Output the [x, y] coordinate of the center of the cell containing the given text.  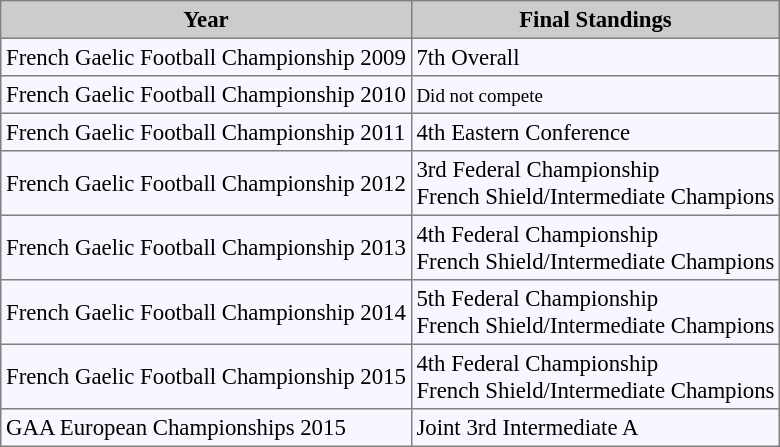
Final Standings [596, 20]
5th Federal ChampionshipFrench Shield/Intermediate Champions [596, 312]
French Gaelic Football Championship 2011 [206, 132]
French Gaelic Football Championship 2012 [206, 183]
French Gaelic Football Championship 2013 [206, 247]
Did not compete [596, 95]
French Gaelic Football Championship 2010 [206, 95]
3rd Federal ChampionshipFrench Shield/Intermediate Champions [596, 183]
Year [206, 20]
7th Overall [596, 57]
French Gaelic Football Championship 2014 [206, 312]
French Gaelic Football Championship 2009 [206, 57]
French Gaelic Football Championship 2015 [206, 376]
4th Eastern Conference [596, 132]
Joint 3rd Intermediate A [596, 428]
GAA European Championships 2015 [206, 428]
